Scan for the cell matching the given text and deliver its (x, y) coordinate at center. 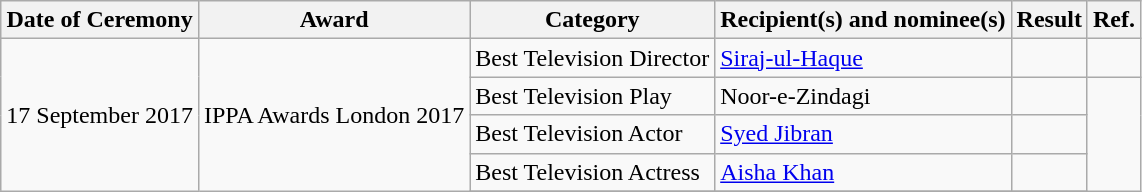
Noor-e-Zindagi (863, 96)
Category (592, 20)
Best Television Director (592, 58)
Ref. (1114, 20)
Best Television Actress (592, 172)
Recipient(s) and nominee(s) (863, 20)
Result (1049, 20)
Award (334, 20)
17 September 2017 (100, 115)
IPPA Awards London 2017 (334, 115)
Aisha Khan (863, 172)
Best Television Actor (592, 134)
Syed Jibran (863, 134)
Siraj-ul-Haque (863, 58)
Best Television Play (592, 96)
Date of Ceremony (100, 20)
